From the cell containing the given text, extract its center point as [X, Y] coordinate. 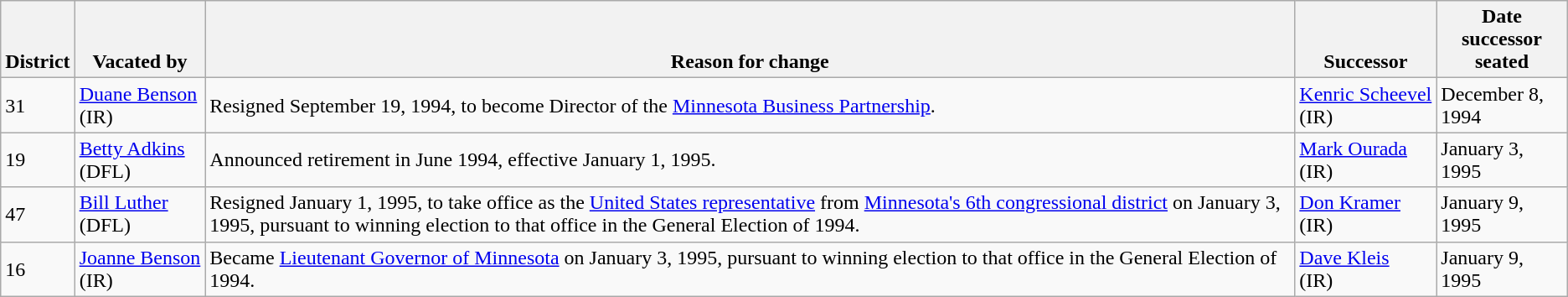
Duane Benson(IR) [140, 106]
16 [38, 268]
Joanne Benson(IR) [140, 268]
Bill Luther(DFL) [140, 215]
Betty Adkins(DFL) [140, 159]
31 [38, 106]
Vacated by [140, 39]
Dave Kleis(IR) [1365, 268]
Kenric Scheevel(IR) [1365, 106]
Mark Ourada(IR) [1365, 159]
January 3, 1995 [1502, 159]
Announced retirement in June 1994, effective January 1, 1995. [750, 159]
Don Kramer(IR) [1365, 215]
19 [38, 159]
December 8, 1994 [1502, 106]
Became Lieutenant Governor of Minnesota on January 3, 1995, pursuant to winning election to that office in the General Election of 1994. [750, 268]
Reason for change [750, 39]
District [38, 39]
Resigned September 19, 1994, to become Director of the Minnesota Business Partnership. [750, 106]
Date successorseated [1502, 39]
47 [38, 215]
Successor [1365, 39]
